Output the [X, Y] coordinate of the center of the cell containing the given text.  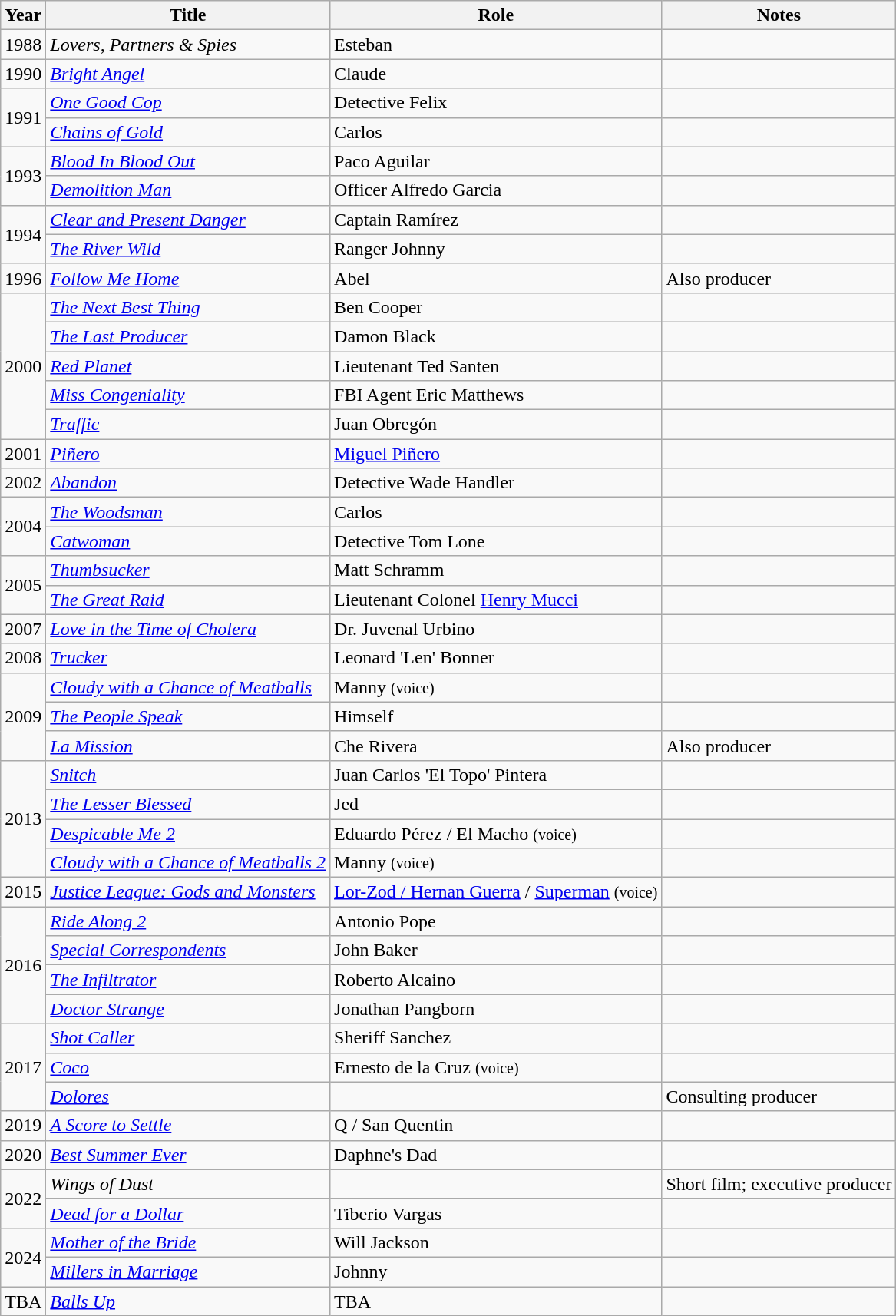
Abel [496, 278]
Follow Me Home [188, 278]
Bright Angel [188, 74]
2000 [23, 365]
Q / San Quentin [496, 1126]
Dead for a Dollar [188, 1213]
The Woodsman [188, 512]
2004 [23, 527]
Lieutenant Colonel Henry Mucci [496, 600]
Himself [496, 716]
2015 [23, 892]
FBI Agent Eric Matthews [496, 395]
Year [23, 15]
1990 [23, 74]
2024 [23, 1257]
La Mission [188, 746]
The Great Raid [188, 600]
2008 [23, 658]
Special Correspondents [188, 951]
Tiberio Vargas [496, 1213]
Balls Up [188, 1301]
Notes [779, 15]
Despicable Me 2 [188, 833]
2001 [23, 454]
Millers in Marriage [188, 1271]
Consulting producer [779, 1096]
Short film; executive producer [779, 1184]
Coco [188, 1067]
The River Wild [188, 249]
2020 [23, 1155]
1988 [23, 45]
2007 [23, 629]
Daphne's Dad [496, 1155]
Jonathan Pangborn [496, 1009]
2017 [23, 1067]
The Last Producer [188, 336]
Chains of Gold [188, 132]
Mother of the Bride [188, 1242]
Doctor Strange [188, 1009]
Trucker [188, 658]
2016 [23, 965]
One Good Cop [188, 103]
Ernesto de la Cruz (voice) [496, 1067]
2022 [23, 1199]
Red Planet [188, 366]
Ranger Johnny [496, 249]
2009 [23, 716]
Clear and Present Danger [188, 220]
The Infiltrator [188, 980]
Ben Cooper [496, 307]
Cloudy with a Chance of Meatballs [188, 687]
Lovers, Partners & Spies [188, 45]
The Next Best Thing [188, 307]
Dolores [188, 1096]
Lieutenant Ted Santen [496, 366]
2005 [23, 585]
2013 [23, 818]
Cloudy with a Chance of Meatballs 2 [188, 863]
Antonio Pope [496, 921]
Wings of Dust [188, 1184]
The People Speak [188, 716]
Piñero [188, 454]
Officer Alfredo Garcia [496, 190]
Che Rivera [496, 746]
Traffic [188, 425]
Sheriff Sanchez [496, 1038]
Shot Caller [188, 1038]
Lor-Zod / Hernan Guerra / Superman (voice) [496, 892]
Will Jackson [496, 1242]
1993 [23, 176]
Miguel Piñero [496, 454]
Thumbsucker [188, 570]
A Score to Settle [188, 1126]
2019 [23, 1126]
1991 [23, 117]
John Baker [496, 951]
Dr. Juvenal Urbino [496, 629]
Justice League: Gods and Monsters [188, 892]
Blood In Blood Out [188, 161]
Detective Wade Handler [496, 483]
Snitch [188, 775]
1994 [23, 234]
Love in the Time of Cholera [188, 629]
Juan Obregón [496, 425]
Matt Schramm [496, 570]
Leonard 'Len' Bonner [496, 658]
The Lesser Blessed [188, 804]
Juan Carlos 'El Topo' Pintera [496, 775]
Captain Ramírez [496, 220]
Roberto Alcaino [496, 980]
Esteban [496, 45]
Eduardo Pérez / El Macho (voice) [496, 833]
Damon Black [496, 336]
Role [496, 15]
2002 [23, 483]
Detective Felix [496, 103]
1996 [23, 278]
Claude [496, 74]
Johnny [496, 1271]
Abandon [188, 483]
Title [188, 15]
Miss Congeniality [188, 395]
Catwoman [188, 541]
Ride Along 2 [188, 921]
Detective Tom Lone [496, 541]
Best Summer Ever [188, 1155]
Demolition Man [188, 190]
Jed [496, 804]
Paco Aguilar [496, 161]
